Pinpoint the cell where the given text exists, returning its [X, Y] midpoint coordinate. 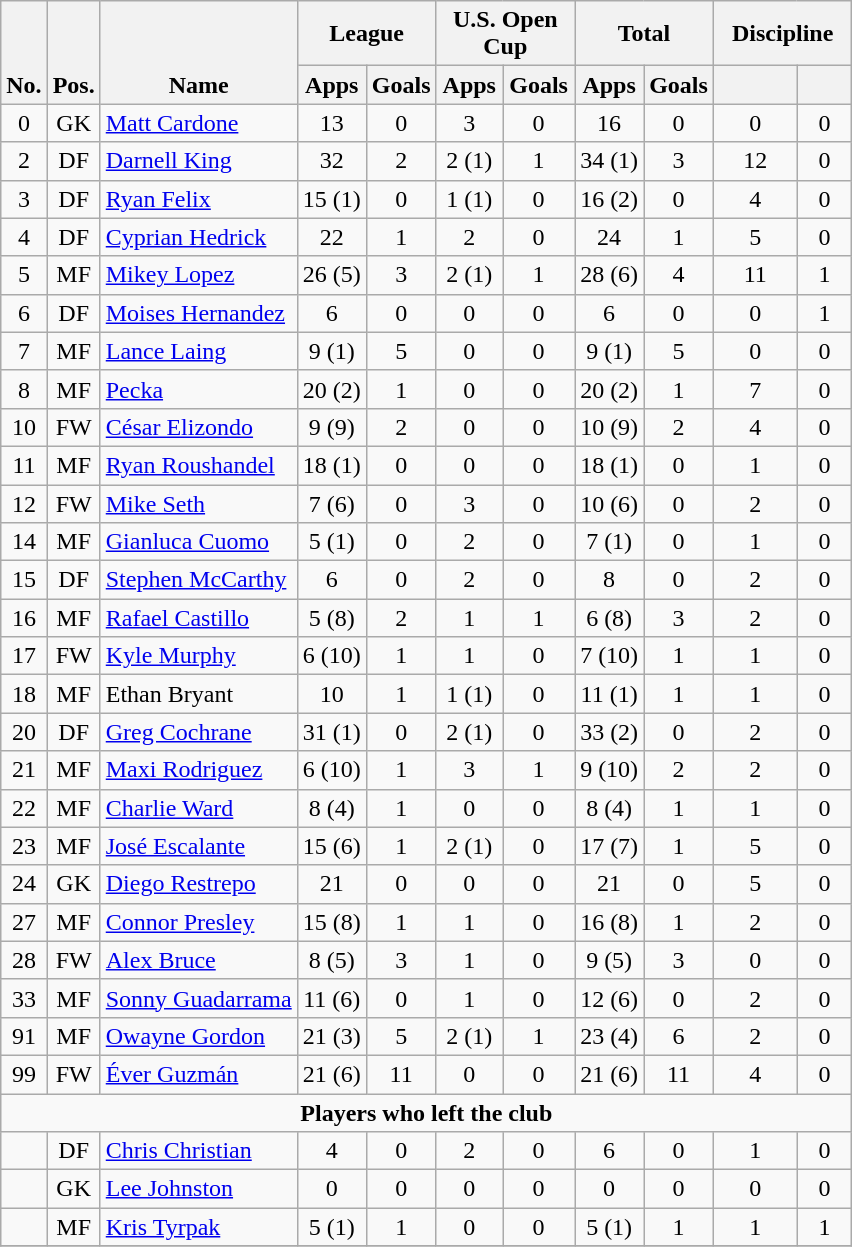
Alex Bruce [198, 960]
9 (10) [610, 770]
7 (10) [610, 656]
No. [24, 52]
23 (4) [610, 1036]
7 (6) [332, 503]
9 (9) [332, 427]
Éver Guzmán [198, 1074]
Total [644, 34]
Stephen McCarthy [198, 580]
Owayne Gordon [198, 1036]
League [366, 34]
Rafael Castillo [198, 618]
23 [24, 846]
Ryan Roushandel [198, 465]
Cyprian Hedrick [198, 237]
Ryan Felix [198, 199]
99 [24, 1074]
Name [198, 52]
10 (9) [610, 427]
32 [332, 161]
Players who left the club [426, 1113]
Charlie Ward [198, 808]
Ethan Bryant [198, 694]
26 (5) [332, 275]
5 (8) [332, 618]
33 (2) [610, 732]
Darnell King [198, 161]
16 (8) [610, 922]
17 (7) [610, 846]
Lee Johnston [198, 1189]
8 (5) [332, 960]
16 (2) [610, 199]
Connor Presley [198, 922]
Gianluca Cuomo [198, 542]
Chris Christian [198, 1151]
15 (8) [332, 922]
Mikey Lopez [198, 275]
15 (6) [332, 846]
17 [24, 656]
91 [24, 1036]
U.S. Open Cup [506, 34]
33 [24, 998]
18 [24, 694]
Maxi Rodriguez [198, 770]
Matt Cardone [198, 123]
27 [24, 922]
Mike Seth [198, 503]
José Escalante [198, 846]
28 [24, 960]
12 (6) [610, 998]
20 [24, 732]
Greg Cochrane [198, 732]
6 (8) [610, 618]
10 (6) [610, 503]
Discipline [782, 34]
13 [332, 123]
Lance Laing [198, 351]
9 (5) [610, 960]
14 [24, 542]
21 (3) [332, 1036]
Pos. [74, 52]
28 (6) [610, 275]
11 (1) [610, 694]
34 (1) [610, 161]
15 (1) [332, 199]
Kris Tyrpak [198, 1227]
César Elizondo [198, 427]
Kyle Murphy [198, 656]
31 (1) [332, 732]
15 [24, 580]
11 (6) [332, 998]
Diego Restrepo [198, 884]
Pecka [198, 389]
Moises Hernandez [198, 313]
7 (1) [610, 542]
Sonny Guadarrama [198, 998]
